Identify which cell holds the provided text, then report its (x, y) central coordinate. 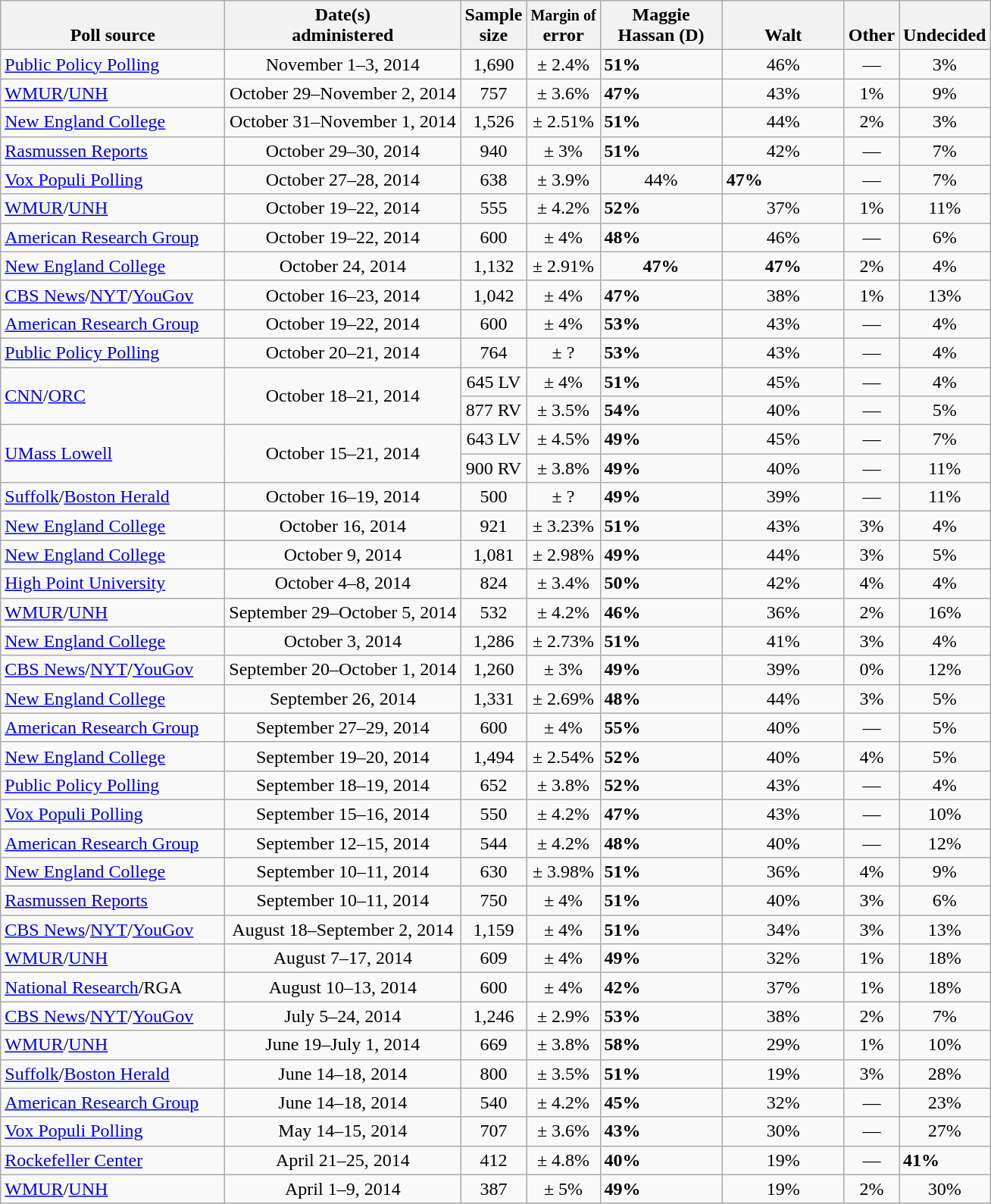
645 LV (494, 381)
October 31–November 1, 2014 (342, 122)
Samplesize (494, 26)
October 24, 2014 (342, 266)
September 19–20, 2014 (342, 756)
900 RV (494, 468)
Other (871, 26)
1,526 (494, 122)
500 (494, 497)
1,132 (494, 266)
800 (494, 1074)
October 4–8, 2014 (342, 583)
± 2.51% (564, 122)
609 (494, 959)
May 14–15, 2014 (342, 1131)
± 2.69% (564, 699)
550 (494, 814)
Undecided (945, 26)
± 2.91% (564, 266)
58% (661, 1045)
1,286 (494, 641)
1,690 (494, 64)
669 (494, 1045)
October 29–30, 2014 (342, 151)
652 (494, 785)
± 2.73% (564, 641)
September 18–19, 2014 (342, 785)
940 (494, 151)
643 LV (494, 439)
750 (494, 901)
October 16–19, 2014 (342, 497)
September 15–16, 2014 (342, 814)
August 7–17, 2014 (342, 959)
Poll source (113, 26)
532 (494, 612)
824 (494, 583)
MaggieHassan (D) (661, 26)
630 (494, 872)
50% (661, 583)
November 1–3, 2014 (342, 64)
October 20–21, 2014 (342, 352)
± 4.8% (564, 1160)
544 (494, 843)
National Research/RGA (113, 987)
June 19–July 1, 2014 (342, 1045)
Margin oferror (564, 26)
± 3.98% (564, 872)
CNN/ORC (113, 396)
28% (945, 1074)
October 29–November 2, 2014 (342, 93)
1,260 (494, 670)
1,246 (494, 1016)
555 (494, 208)
± 5% (564, 1189)
1,494 (494, 756)
34% (783, 930)
October 27–28, 2014 (342, 180)
757 (494, 93)
921 (494, 526)
August 10–13, 2014 (342, 987)
± 2.54% (564, 756)
September 12–15, 2014 (342, 843)
October 18–21, 2014 (342, 396)
23% (945, 1102)
540 (494, 1102)
± 3.9% (564, 180)
1,081 (494, 555)
± 2.9% (564, 1016)
± 2.98% (564, 555)
October 16–23, 2014 (342, 295)
April 1–9, 2014 (342, 1189)
54% (661, 411)
877 RV (494, 411)
September 26, 2014 (342, 699)
April 21–25, 2014 (342, 1160)
± 2.4% (564, 64)
638 (494, 180)
29% (783, 1045)
387 (494, 1189)
October 3, 2014 (342, 641)
55% (661, 727)
764 (494, 352)
September 27–29, 2014 (342, 727)
Date(s)administered (342, 26)
1,331 (494, 699)
1,042 (494, 295)
± 3.23% (564, 526)
UMass Lowell (113, 454)
± 3.4% (564, 583)
July 5–24, 2014 (342, 1016)
707 (494, 1131)
October 15–21, 2014 (342, 454)
0% (871, 670)
August 18–September 2, 2014 (342, 930)
October 16, 2014 (342, 526)
October 9, 2014 (342, 555)
High Point University (113, 583)
16% (945, 612)
Walt (783, 26)
1,159 (494, 930)
Rockefeller Center (113, 1160)
September 20–October 1, 2014 (342, 670)
412 (494, 1160)
± 4.5% (564, 439)
September 29–October 5, 2014 (342, 612)
27% (945, 1131)
